From the cell containing the given text, extract its center point as [x, y] coordinate. 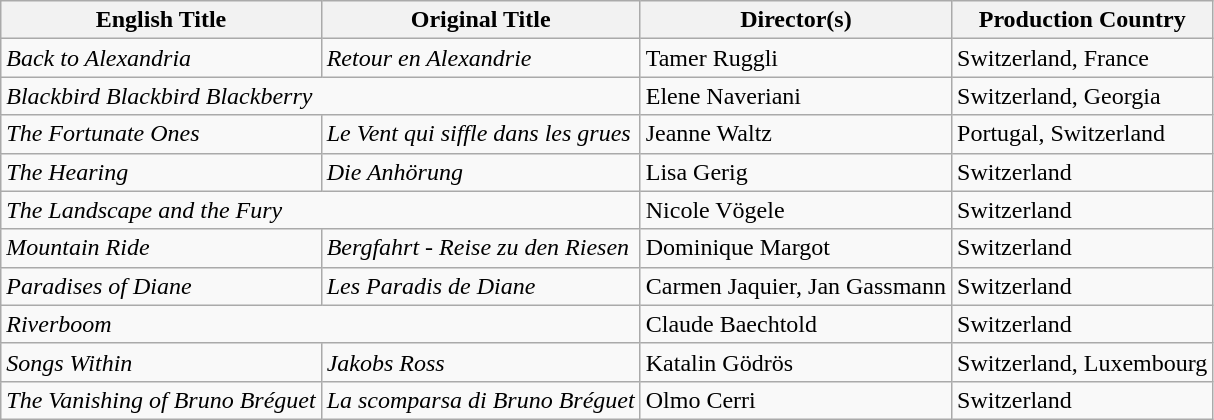
Switzerland, Georgia [1082, 96]
Back to Alexandria [161, 58]
Die Anhörung [480, 172]
Elene Naveriani [796, 96]
English Title [161, 20]
Switzerland, Luxembourg [1082, 362]
Director(s) [796, 20]
Les Paradis de Diane [480, 286]
Tamer Ruggli [796, 58]
Songs Within [161, 362]
Bergfahrt - Reise zu den Riesen [480, 248]
The Landscape and the Fury [320, 210]
Mountain Ride [161, 248]
The Hearing [161, 172]
Riverboom [320, 324]
Switzerland, France [1082, 58]
Portugal, Switzerland [1082, 134]
The Vanishing of Bruno Bréguet [161, 400]
Jakobs Ross [480, 362]
Olmo Cerri [796, 400]
Jeanne Waltz [796, 134]
Claude Baechtold [796, 324]
Lisa Gerig [796, 172]
Katalin Gödrös [796, 362]
The Fortunate Ones [161, 134]
Nicole Vögele [796, 210]
Paradises of Diane [161, 286]
La scomparsa di Bruno Bréguet [480, 400]
Blackbird Blackbird Blackberry [320, 96]
Production Country [1082, 20]
Retour en Alexandrie [480, 58]
Le Vent qui siffle dans les grues [480, 134]
Carmen Jaquier, Jan Gassmann [796, 286]
Dominique Margot [796, 248]
Original Title [480, 20]
